Extract the [x, y] coordinate from the center of the cell holding the provided text.  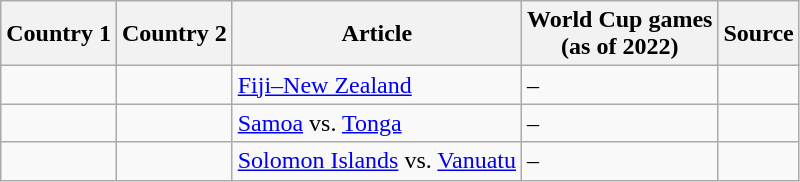
Solomon Islands vs. Vanuatu [376, 161]
World Cup games(as of 2022) [620, 34]
Samoa vs. Tonga [376, 123]
Source [758, 34]
Country 1 [59, 34]
Article [376, 34]
Fiji–New Zealand [376, 85]
Country 2 [174, 34]
